Return [X, Y] of the center of cell containing provided text 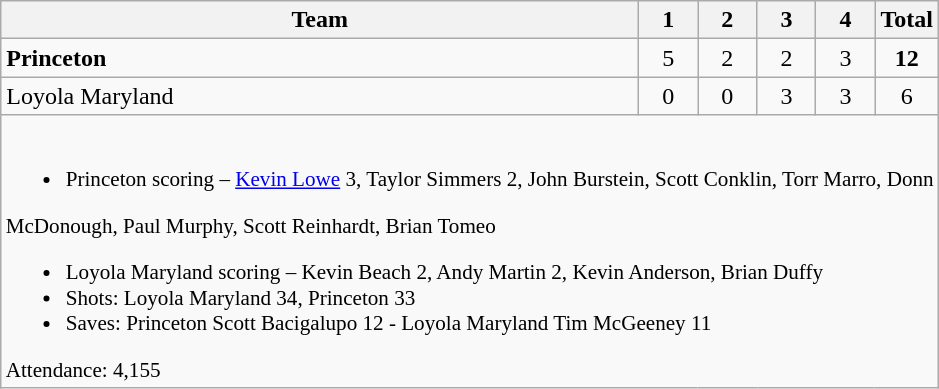
Princeton [320, 58]
Total [907, 20]
12 [907, 58]
5 [668, 58]
1 [668, 20]
Loyola Maryland [320, 96]
Team [320, 20]
6 [907, 96]
4 [846, 20]
